Identify which cell holds the provided text, then report its (X, Y) central coordinate. 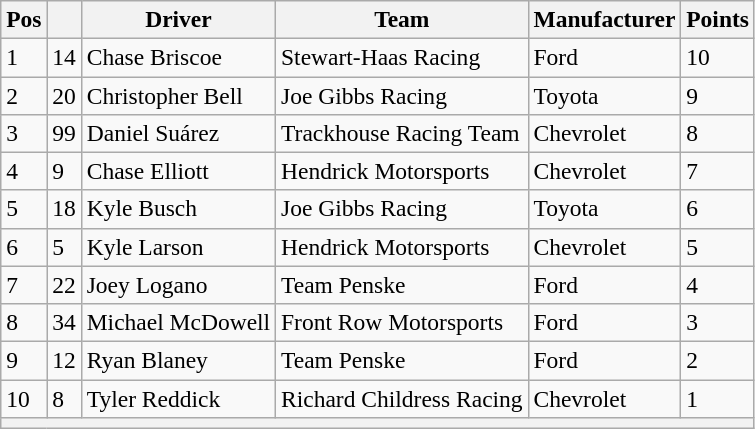
34 (64, 322)
Daniel Suárez (178, 133)
Richard Childress Racing (402, 398)
12 (64, 360)
22 (64, 285)
Ryan Blaney (178, 360)
Chase Briscoe (178, 57)
14 (64, 57)
Michael McDowell (178, 322)
18 (64, 209)
Team (402, 19)
99 (64, 133)
Christopher Bell (178, 95)
Chase Elliott (178, 171)
Trackhouse Racing Team (402, 133)
Kyle Larson (178, 247)
Manufacturer (604, 19)
Tyler Reddick (178, 398)
20 (64, 95)
Driver (178, 19)
Front Row Motorsports (402, 322)
Joey Logano (178, 285)
Points (718, 19)
Kyle Busch (178, 209)
Stewart-Haas Racing (402, 57)
Pos (24, 19)
